Detect which cell encompasses the target text, then output its [X, Y] center coordinate. 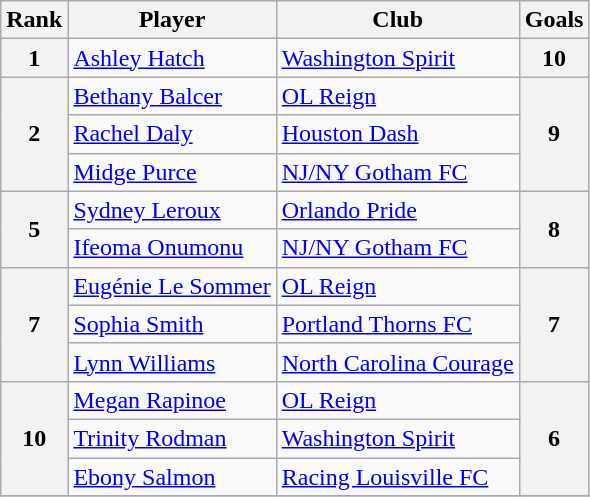
Club [398, 20]
Ifeoma Onumonu [172, 248]
Bethany Balcer [172, 96]
2 [34, 134]
Houston Dash [398, 134]
Rank [34, 20]
Megan Rapinoe [172, 400]
Lynn Williams [172, 362]
5 [34, 229]
North Carolina Courage [398, 362]
Trinity Rodman [172, 438]
Portland Thorns FC [398, 324]
Rachel Daly [172, 134]
Ebony Salmon [172, 477]
Goals [554, 20]
Midge Purce [172, 172]
Player [172, 20]
8 [554, 229]
1 [34, 58]
Sydney Leroux [172, 210]
9 [554, 134]
Racing Louisville FC [398, 477]
Ashley Hatch [172, 58]
6 [554, 438]
Orlando Pride [398, 210]
Eugénie Le Sommer [172, 286]
Sophia Smith [172, 324]
